Pinpoint the cell where the given text exists, returning its (x, y) midpoint coordinate. 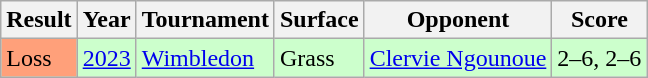
Clervie Ngounoue (458, 58)
2023 (106, 58)
Opponent (458, 20)
Result (39, 20)
Score (600, 20)
Loss (39, 58)
Grass (319, 58)
Tournament (205, 20)
Year (106, 20)
Surface (319, 20)
Wimbledon (205, 58)
2–6, 2–6 (600, 58)
